Pinpoint the cell where the given text exists, returning its (x, y) midpoint coordinate. 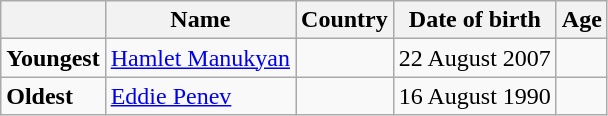
Eddie Penev (200, 96)
Date of birth (474, 20)
Hamlet Manukyan (200, 58)
Name (200, 20)
22 August 2007 (474, 58)
Oldest (53, 96)
Age (582, 20)
Youngest (53, 58)
16 August 1990 (474, 96)
Country (345, 20)
